Identify which cell holds the provided text, then report its [x, y] central coordinate. 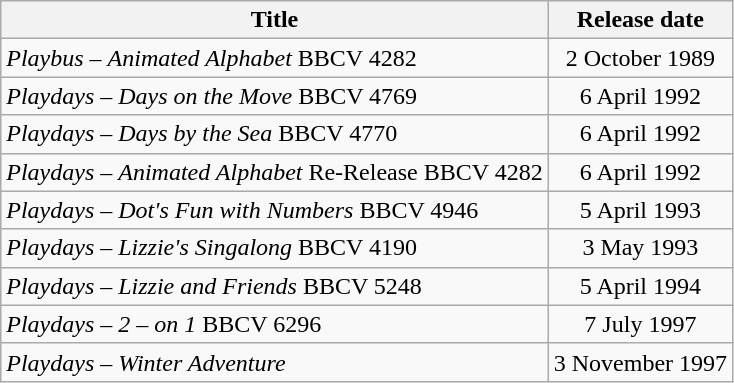
5 April 1994 [640, 286]
Title [274, 20]
Playdays – Dot's Fun with Numbers BBCV 4946 [274, 210]
Playdays – Days by the Sea BBCV 4770 [274, 134]
Playdays – Lizzie's Singalong BBCV 4190 [274, 248]
2 October 1989 [640, 58]
3 May 1993 [640, 248]
Playdays – Days on the Move BBCV 4769 [274, 96]
Playdays – 2 – on 1 BBCV 6296 [274, 324]
7 July 1997 [640, 324]
Playbus – Animated Alphabet BBCV 4282 [274, 58]
Playdays – Winter Adventure [274, 362]
5 April 1993 [640, 210]
Playdays – Animated Alphabet Re-Release BBCV 4282 [274, 172]
Playdays – Lizzie and Friends BBCV 5248 [274, 286]
Release date [640, 20]
3 November 1997 [640, 362]
